Scan for the cell matching the given text and deliver its [X, Y] coordinate at center. 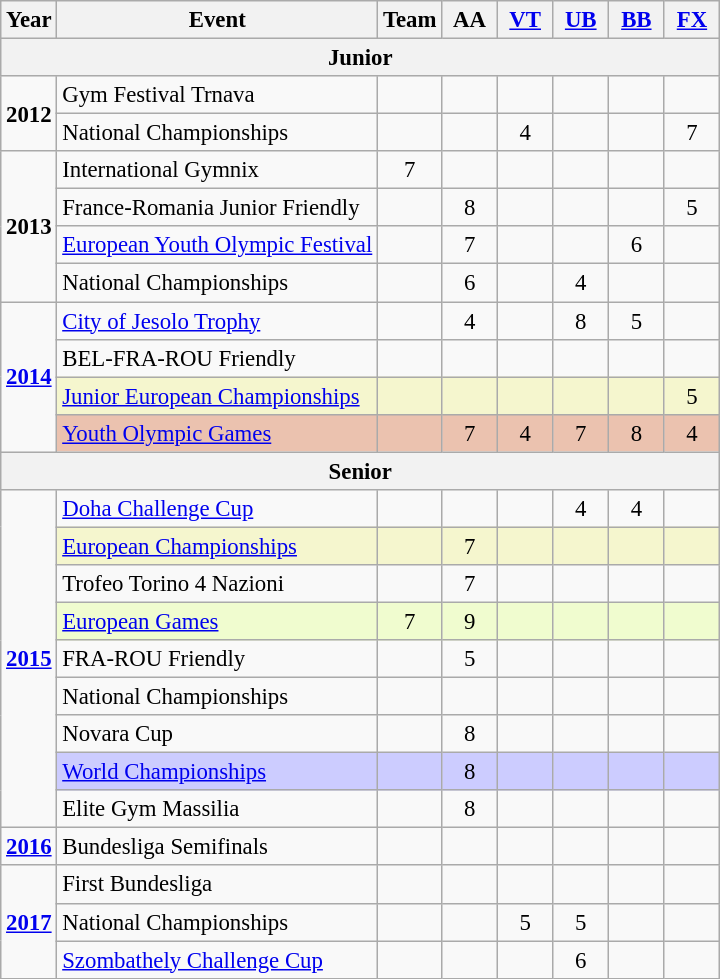
Trofeo Torino 4 Nazioni [218, 584]
FX [692, 20]
Szombathely Challenge Cup [218, 960]
AA [470, 20]
Year [29, 20]
France-Romania Junior Friendly [218, 208]
Bundesliga Semifinals [218, 847]
FRA-ROU Friendly [218, 659]
European Games [218, 621]
Doha Challenge Cup [218, 509]
Gym Festival Trnava [218, 95]
European Championships [218, 546]
BB [637, 20]
European Youth Olympic Festival [218, 245]
2016 [29, 847]
Event [218, 20]
Team [410, 20]
9 [470, 621]
VT [525, 20]
2014 [29, 377]
World Championships [218, 772]
Youth Olympic Games [218, 433]
Junior [360, 58]
2015 [29, 659]
Senior [360, 471]
International Gymnix [218, 170]
Junior European Championships [218, 396]
UB [581, 20]
First Bundesliga [218, 885]
2017 [29, 922]
2013 [29, 226]
Novara Cup [218, 734]
2012 [29, 114]
Elite Gym Massilia [218, 809]
BEL-FRA-ROU Friendly [218, 358]
City of Jesolo Trophy [218, 321]
